Extract the (X, Y) coordinate from the center of the cell holding the provided text.  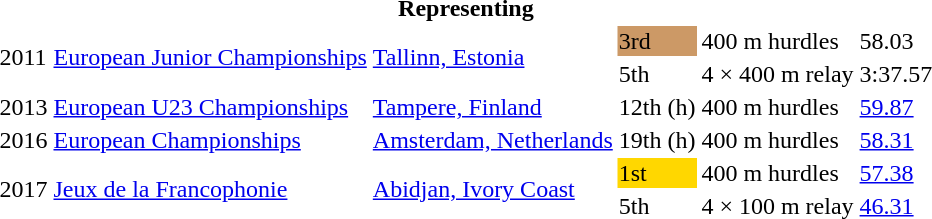
5th (657, 74)
European Junior Championships (210, 58)
Tallinn, Estonia (492, 58)
1st (657, 173)
Amsterdam, Netherlands (492, 140)
3rd (657, 41)
European Championships (210, 140)
European U23 Championships (210, 107)
4 × 400 m relay (778, 74)
Tampere, Finland (492, 107)
12th (h) (657, 107)
19th (h) (657, 140)
